Determine the (X, Y) coordinate at the center of the cell enclosing the given text.  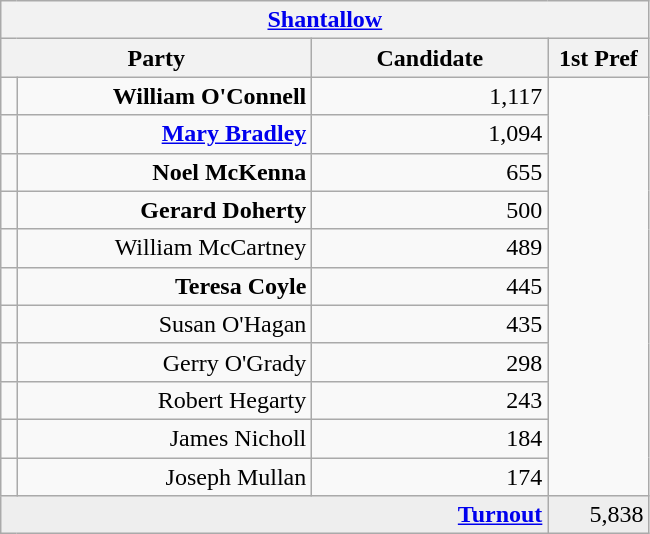
Teresa Coyle (164, 286)
Gerard Doherty (164, 210)
Turnout (274, 515)
500 (430, 210)
Party (156, 58)
Shantallow (325, 20)
William O'Connell (164, 96)
Susan O'Hagan (164, 324)
1,094 (430, 134)
174 (430, 477)
Mary Bradley (164, 134)
445 (430, 286)
Noel McKenna (164, 172)
1,117 (430, 96)
184 (430, 438)
William McCartney (164, 248)
243 (430, 400)
Robert Hegarty (164, 400)
Joseph Mullan (164, 477)
Gerry O'Grady (164, 362)
1st Pref (598, 58)
435 (430, 324)
298 (430, 362)
489 (430, 248)
655 (430, 172)
James Nicholl (164, 438)
Candidate (430, 58)
5,838 (598, 515)
